Return the [x, y] coordinate for the center point of the cell that contains the specified text.  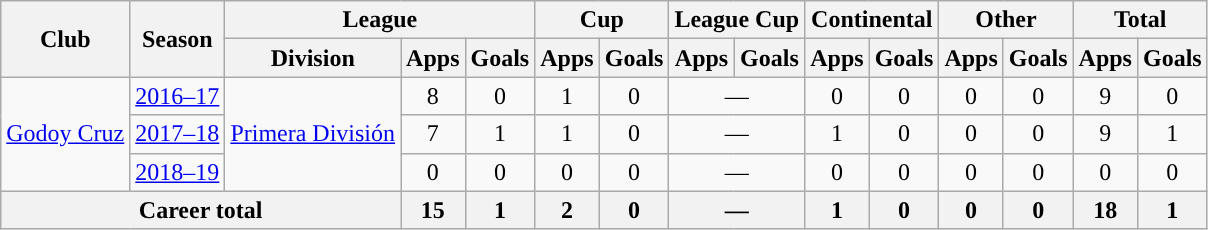
Club [66, 39]
2016–17 [178, 96]
7 [433, 134]
Cup [602, 20]
League Cup [737, 20]
8 [433, 96]
Other [1006, 20]
2017–18 [178, 134]
Season [178, 39]
2 [567, 210]
Primera División [313, 134]
Godoy Cruz [66, 134]
Division [313, 58]
2018–19 [178, 172]
Total [1140, 20]
League [380, 20]
15 [433, 210]
Career total [201, 210]
18 [1105, 210]
Continental [872, 20]
